Scan for the cell matching the given text and deliver its [x, y] coordinate at center. 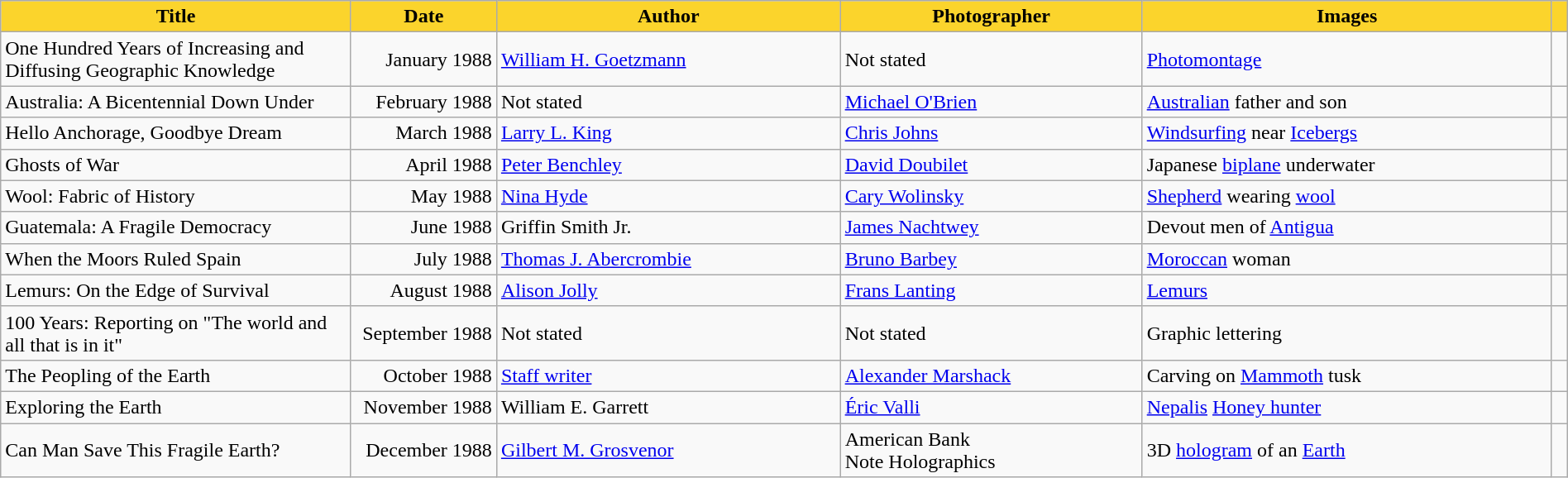
Lemurs: On the Edge of Survival [176, 290]
March 1988 [423, 133]
One Hundred Years of Increasing and Diffusing Geographic Knowledge [176, 60]
The Peopling of the Earth [176, 375]
Author [668, 17]
Éric Valli [991, 407]
Gilbert M. Grosvenor [668, 450]
May 1988 [423, 196]
Shepherd wearing wool [1346, 196]
James Nachtwey [991, 227]
August 1988 [423, 290]
Moroccan woman [1346, 259]
Photographer [991, 17]
Lemurs [1346, 290]
Frans Lanting [991, 290]
November 1988 [423, 407]
Cary Wolinsky [991, 196]
American Bank Note Holographics [991, 450]
February 1988 [423, 102]
Nina Hyde [668, 196]
Graphic lettering [1346, 332]
100 Years: Reporting on "The world and all that is in it" [176, 332]
Title [176, 17]
April 1988 [423, 165]
Australia: A Bicentennial Down Under [176, 102]
Ghosts of War [176, 165]
Date [423, 17]
Can Man Save This Fragile Earth? [176, 450]
Bruno Barbey [991, 259]
Larry L. King [668, 133]
When the Moors Ruled Spain [176, 259]
Devout men of Antigua [1346, 227]
Alison Jolly [668, 290]
January 1988 [423, 60]
Exploring the Earth [176, 407]
David Doubilet [991, 165]
Staff writer [668, 375]
Japanese biplane underwater [1346, 165]
Australian father and son [1346, 102]
September 1988 [423, 332]
June 1988 [423, 227]
Carving on Mammoth tusk [1346, 375]
Photomontage [1346, 60]
William H. Goetzmann [668, 60]
Wool: Fabric of History [176, 196]
Nepalis Honey hunter [1346, 407]
Chris Johns [991, 133]
Guatemala: A Fragile Democracy [176, 227]
December 1988 [423, 450]
October 1988 [423, 375]
Alexander Marshack [991, 375]
William E. Garrett [668, 407]
Griffin Smith Jr. [668, 227]
Thomas J. Abercrombie [668, 259]
July 1988 [423, 259]
Michael O'Brien [991, 102]
3D hologram of an Earth [1346, 450]
Hello Anchorage, Goodbye Dream [176, 133]
Images [1346, 17]
Peter Benchley [668, 165]
Windsurfing near Icebergs [1346, 133]
